Pinpoint the cell where the given text exists, returning its [X, Y] midpoint coordinate. 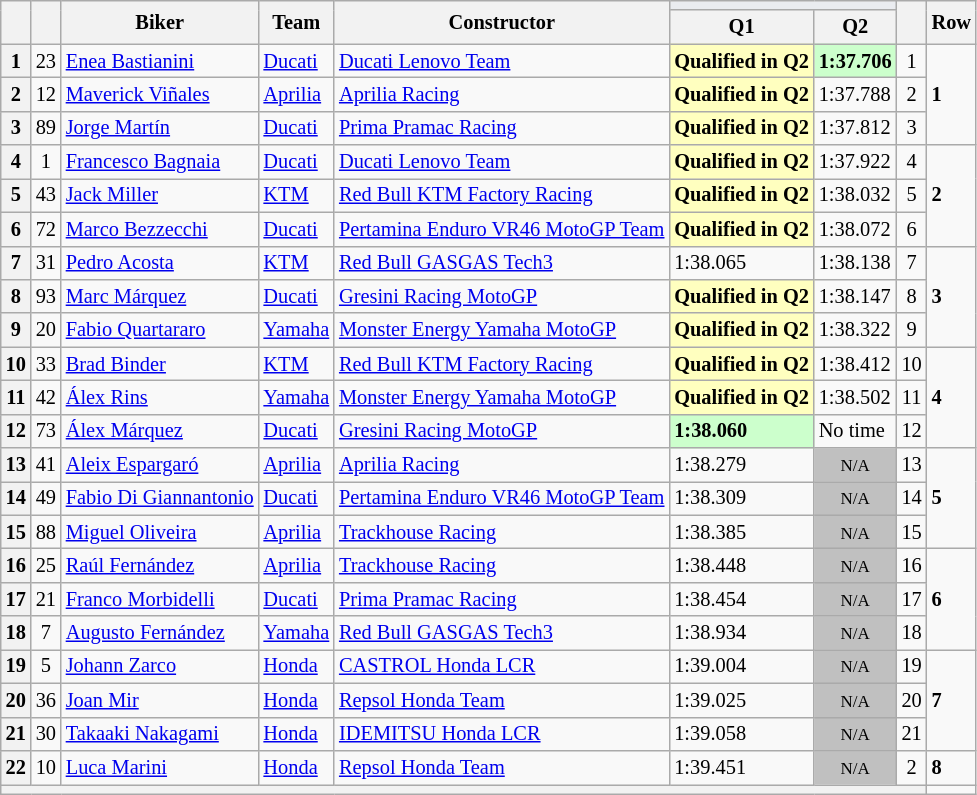
1:38.502 [856, 397]
1:38.147 [856, 296]
1:38.385 [741, 532]
93 [46, 296]
Álex Rins [160, 397]
1:38.065 [741, 263]
23 [46, 61]
1:39.451 [741, 767]
Q2 [856, 27]
22 [16, 767]
49 [46, 498]
Marc Márquez [160, 296]
1:38.032 [856, 195]
43 [46, 195]
Luca Marini [160, 767]
89 [46, 128]
Fabio Di Giannantonio [160, 498]
1:37.812 [856, 128]
1:38.934 [741, 633]
Jack Miller [160, 195]
1:37.922 [856, 162]
1:39.058 [741, 734]
Constructor [502, 22]
Jorge Martín [160, 128]
Team [297, 22]
Maverick Viñales [160, 94]
30 [46, 734]
Fabio Quartararo [160, 330]
Raúl Fernández [160, 565]
42 [46, 397]
CASTROL Honda LCR [502, 666]
Joan Mir [160, 700]
1:37.706 [856, 61]
1:38.322 [856, 330]
1:38.138 [856, 263]
36 [46, 700]
1:38.412 [856, 364]
Row [952, 22]
1:38.060 [741, 431]
1:38.072 [856, 229]
Francesco Bagnaia [160, 162]
31 [46, 263]
73 [46, 431]
Augusto Fernández [160, 633]
Takaaki Nakagami [160, 734]
88 [46, 532]
No time [856, 431]
33 [46, 364]
Aleix Espargaró [160, 465]
Johann Zarco [160, 666]
1:39.025 [741, 700]
1:39.004 [741, 666]
Marco Bezzecchi [160, 229]
Pedro Acosta [160, 263]
1:38.448 [741, 565]
Miguel Oliveira [160, 532]
72 [46, 229]
IDEMITSU Honda LCR [502, 734]
1:37.788 [856, 94]
Biker [160, 22]
1:38.454 [741, 599]
Franco Morbidelli [160, 599]
1:38.309 [741, 498]
Brad Binder [160, 364]
1:38.279 [741, 465]
Enea Bastianini [160, 61]
Q1 [741, 27]
25 [46, 565]
Álex Márquez [160, 431]
41 [46, 465]
